Determine the (x, y) coordinate at the center of the cell enclosing the given text.  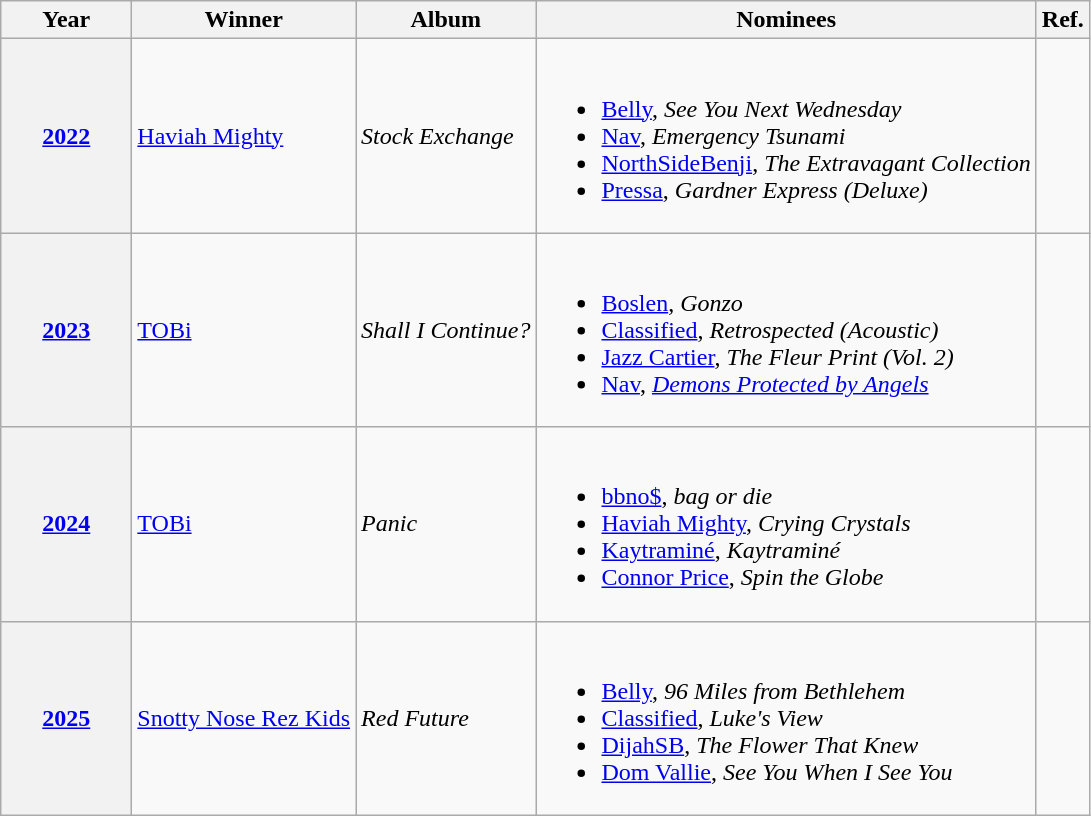
Ref. (1062, 20)
2025 (66, 718)
Red Future (446, 718)
Boslen, GonzoClassified, Retrospected (Acoustic)Jazz Cartier, The Fleur Print (Vol. 2)Nav, Demons Protected by Angels (786, 330)
Year (66, 20)
Belly, 96 Miles from BethlehemClassified, Luke's ViewDijahSB, The Flower That KnewDom Vallie, See You When I See You (786, 718)
Nominees (786, 20)
2023 (66, 330)
Belly, See You Next WednesdayNav, Emergency TsunamiNorthSideBenji, The Extravagant CollectionPressa, Gardner Express (Deluxe) (786, 136)
2024 (66, 524)
2022 (66, 136)
Album (446, 20)
Shall I Continue? (446, 330)
Snotty Nose Rez Kids (244, 718)
bbno$, bag or dieHaviah Mighty, Crying CrystalsKaytraminé, KaytraminéConnor Price, Spin the Globe (786, 524)
Haviah Mighty (244, 136)
Stock Exchange (446, 136)
Panic (446, 524)
Winner (244, 20)
